Return [x, y] of the center of cell containing provided text 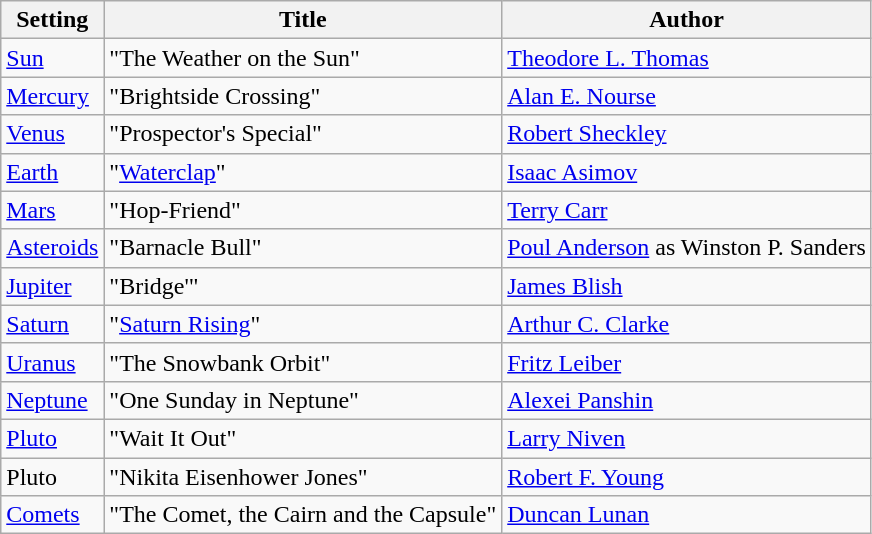
"Waterclap" [303, 172]
"Prospector's Special" [303, 134]
Title [303, 20]
Sun [52, 58]
Saturn [52, 324]
Fritz Leiber [687, 362]
Robert F. Young [687, 477]
Isaac Asimov [687, 172]
James Blish [687, 286]
Robert Sheckley [687, 134]
Asteroids [52, 248]
Author [687, 20]
Arthur C. Clarke [687, 324]
Alexei Panshin [687, 400]
"Wait It Out" [303, 438]
Theodore L. Thomas [687, 58]
"The Weather on the Sun" [303, 58]
Poul Anderson as Winston P. Sanders [687, 248]
"Saturn Rising" [303, 324]
Mercury [52, 96]
"Nikita Eisenhower Jones" [303, 477]
Venus [52, 134]
Setting [52, 20]
"Barnacle Bull" [303, 248]
Jupiter [52, 286]
Alan E. Nourse [687, 96]
"One Sunday in Neptune" [303, 400]
"Bridge'" [303, 286]
Comets [52, 515]
"The Comet, the Cairn and the Capsule" [303, 515]
Terry Carr [687, 210]
Larry Niven [687, 438]
Mars [52, 210]
Neptune [52, 400]
Uranus [52, 362]
"Hop-Friend" [303, 210]
Duncan Lunan [687, 515]
"The Snowbank Orbit" [303, 362]
"Brightside Crossing" [303, 96]
Earth [52, 172]
